Return (X, Y) of the center of cell containing provided text 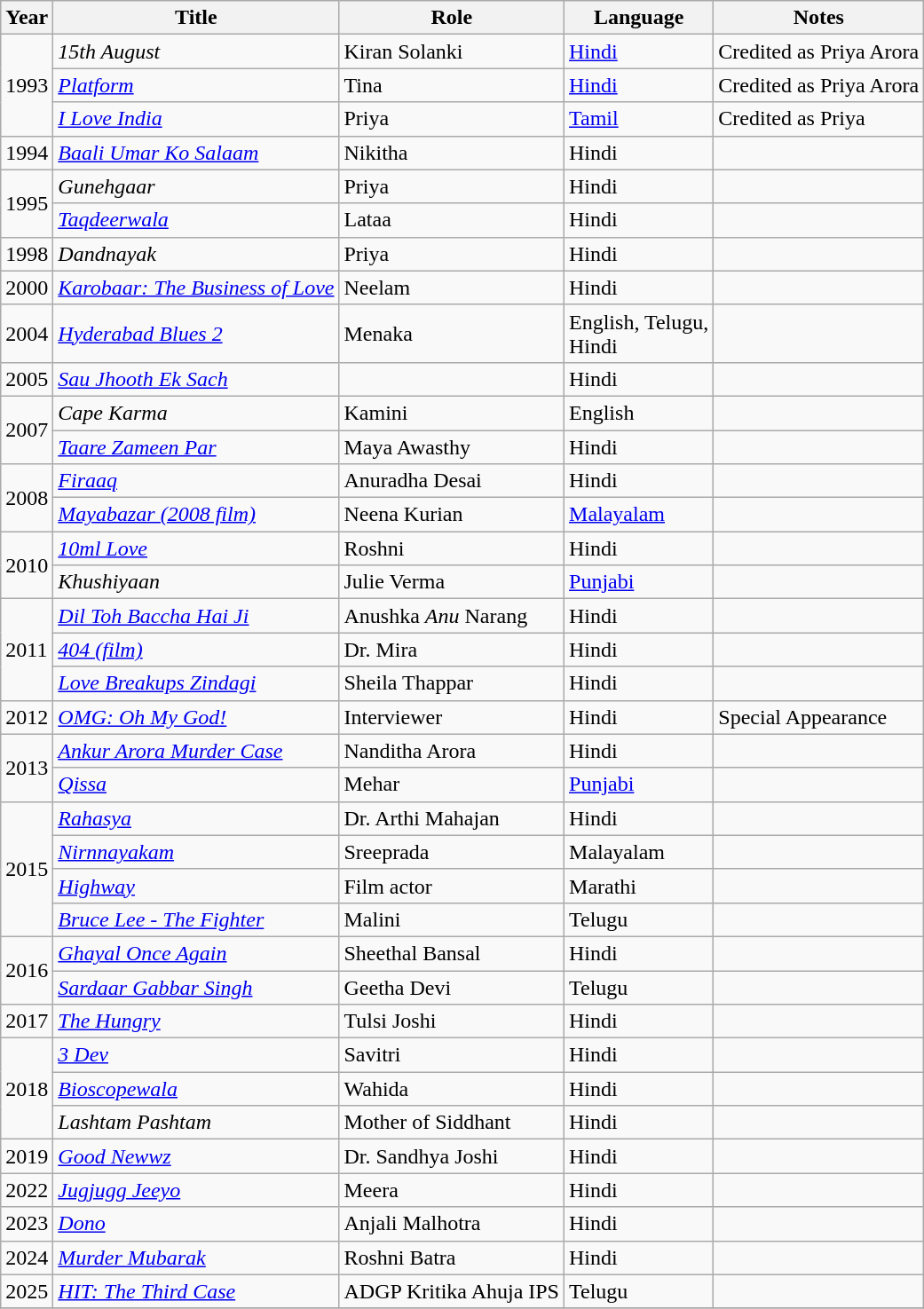
Tulsi Joshi (452, 1021)
Platform (196, 85)
Sreeprada (452, 852)
2005 (27, 379)
Interviewer (452, 717)
3 Dev (196, 1055)
Good Newwz (196, 1156)
Qissa (196, 785)
Cape Karma (196, 413)
Sardaar Gabbar Singh (196, 988)
Kamini (452, 413)
Baali Umar Ko Salaam (196, 153)
Language (639, 18)
2024 (27, 1258)
2013 (27, 768)
Notes (818, 18)
Savitri (452, 1055)
Bioscopewala (196, 1089)
Credited as Priya (818, 119)
2010 (27, 565)
Roshni Batra (452, 1258)
Love Breakups Zindagi (196, 683)
Sheila Thappar (452, 683)
OMG: Oh My God! (196, 717)
15th August (196, 51)
Maya Awasthy (452, 446)
ADGP Kritika Ahuja IPS (452, 1291)
1994 (27, 153)
Dandnayak (196, 254)
English (639, 413)
Tamil (639, 119)
Film actor (452, 886)
404 (film) (196, 650)
2019 (27, 1156)
2023 (27, 1224)
Year (27, 18)
Sau Jhooth Ek Sach (196, 379)
Mayabazar (2008 film) (196, 515)
2022 (27, 1190)
Roshni (452, 548)
Neelam (452, 288)
Special Appearance (818, 717)
Firaaq (196, 481)
2004 (27, 334)
English, Telugu, Hindi (639, 334)
2018 (27, 1089)
1995 (27, 203)
Khushiyaan (196, 582)
Geetha Devi (452, 988)
Dr. Arthi Mahajan (452, 818)
2000 (27, 288)
Anushka Anu Narang (452, 616)
Meera (452, 1190)
Bruce Lee - The Fighter (196, 919)
Role (452, 18)
Dr. Sandhya Joshi (452, 1156)
1993 (27, 85)
2011 (27, 650)
1998 (27, 254)
I Love India (196, 119)
Marathi (639, 886)
Tina (452, 85)
2012 (27, 717)
Ankur Arora Murder Case (196, 751)
Rahasya (196, 818)
Gunehgaar (196, 186)
2016 (27, 970)
Karobaar: The Business of Love (196, 288)
Julie Verma (452, 582)
Menaka (452, 334)
2017 (27, 1021)
Nanditha Arora (452, 751)
Wahida (452, 1089)
Ghayal Once Again (196, 953)
The Hungry (196, 1021)
Anuradha Desai (452, 481)
Malini (452, 919)
Neena Kurian (452, 515)
Lataa (452, 220)
Hyderabad Blues 2 (196, 334)
Highway (196, 886)
HIT: The Third Case (196, 1291)
2007 (27, 430)
Title (196, 18)
10ml Love (196, 548)
Dr. Mira (452, 650)
Jugjugg Jeeyo (196, 1190)
Lashtam Pashtam (196, 1123)
Taqdeerwala (196, 220)
Nikitha (452, 153)
Dono (196, 1224)
Nirnnayakam (196, 852)
2025 (27, 1291)
Murder Mubarak (196, 1258)
Sheethal Bansal (452, 953)
Mother of Siddhant (452, 1123)
Mehar (452, 785)
Kiran Solanki (452, 51)
Dil Toh Baccha Hai Ji (196, 616)
Anjali Malhotra (452, 1224)
2015 (27, 869)
Taare Zameen Par (196, 446)
2008 (27, 498)
